Scan for the cell matching the given text and deliver its (X, Y) coordinate at center. 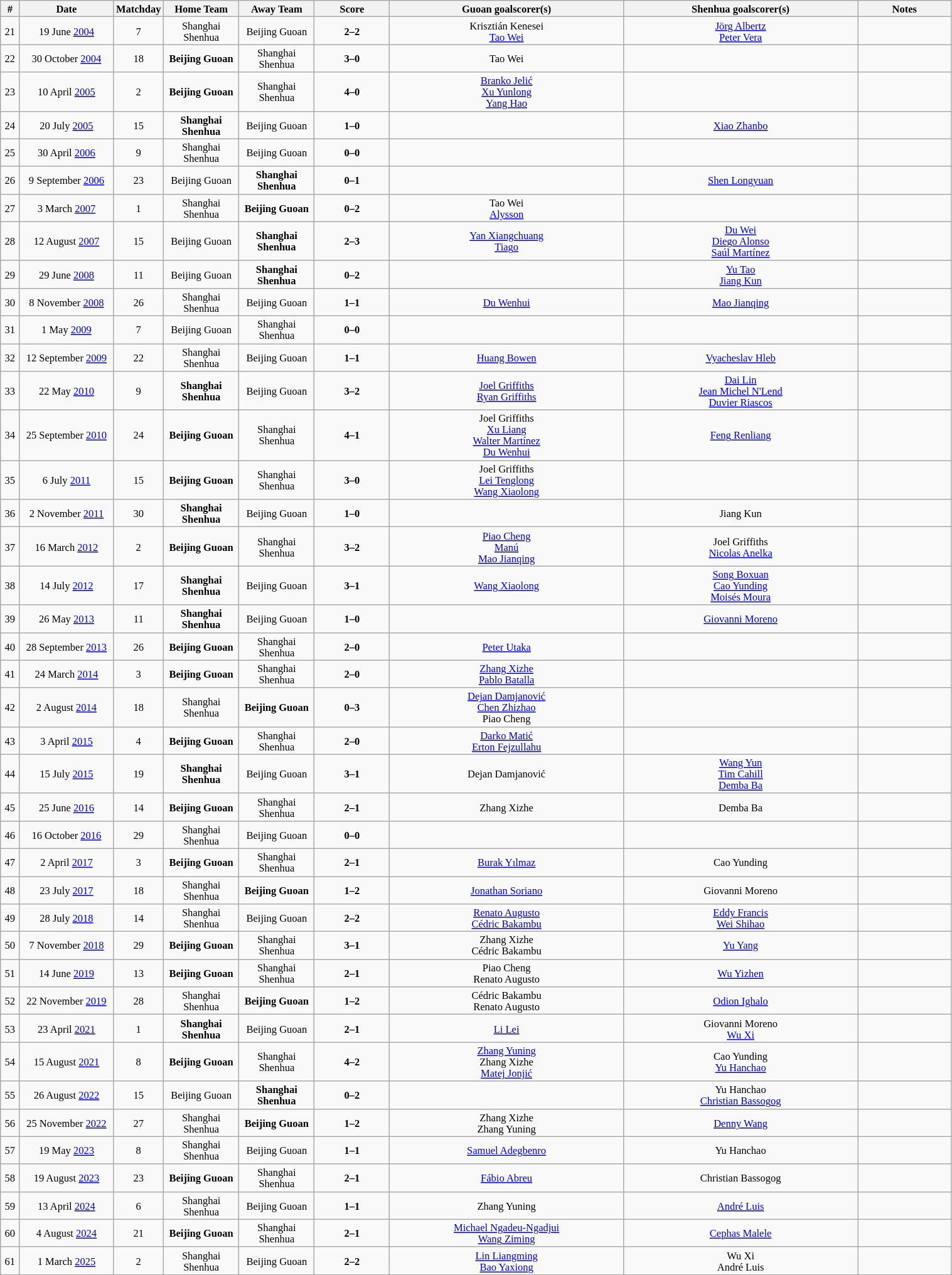
Dai Lin Jean Michel N'Lend Duvier Riascos (741, 391)
Fábio Abreu (507, 1178)
Joel Griffiths Lei Tenglong Wang Xiaolong (507, 480)
Tao Wei Alysson (507, 208)
Jörg Albertz Peter Vera (741, 31)
Michael Ngadeu-Ngadjui Wang Ziming (507, 1233)
Joel Griffiths Xu Liang Walter Martínez Du Wenhui (507, 435)
8 November 2008 (67, 302)
Away Team (277, 9)
1 March 2025 (67, 1261)
19 August 2023 (67, 1178)
Li Lei (507, 1028)
2 November 2011 (67, 513)
51 (10, 973)
3 March 2007 (67, 208)
30 October 2004 (67, 58)
25 September 2010 (67, 435)
Wang Xiaolong (507, 585)
10 April 2005 (67, 92)
14 June 2019 (67, 973)
Denny Wang (741, 1123)
28 July 2018 (67, 918)
24 March 2014 (67, 674)
Vyacheslav Hleb (741, 358)
André Luis (741, 1205)
40 (10, 646)
12 August 2007 (67, 241)
Giovanni Moreno Wu Xi (741, 1028)
Cédric Bakambu Renato Augusto (507, 1001)
17 (139, 585)
Notes (905, 9)
Zhang Yuning (507, 1205)
7 November 2018 (67, 946)
25 November 2022 (67, 1123)
55 (10, 1095)
Yu Tao Jiang Kun (741, 274)
Zhang Xizhe Zhang Yuning (507, 1123)
Zhang Xizhe (507, 807)
44 (10, 774)
6 July 2011 (67, 480)
33 (10, 391)
36 (10, 513)
42 (10, 707)
Feng Renliang (741, 435)
45 (10, 807)
0–3 (352, 707)
19 June 2004 (67, 31)
52 (10, 1001)
31 (10, 329)
54 (10, 1062)
Mao Jianqing (741, 302)
25 (10, 152)
Renato Augusto Cédric Bakambu (507, 918)
19 (139, 774)
4–2 (352, 1062)
Wang Yun Tim Cahill Demba Ba (741, 774)
23 July 2017 (67, 890)
Shen Longyuan (741, 180)
Du Wei Diego Alonso Saúl Martínez (741, 241)
Score (352, 9)
Yan Xiangchuang Tiago (507, 241)
6 (139, 1205)
Matchday (139, 9)
48 (10, 890)
20 July 2005 (67, 125)
28 September 2013 (67, 646)
3 April 2015 (67, 740)
Darko Matić Erton Fejzullahu (507, 740)
25 June 2016 (67, 807)
26 May 2013 (67, 619)
Wu Xi André Luis (741, 1261)
15 July 2015 (67, 774)
16 March 2012 (67, 547)
32 (10, 358)
Yu Hanchao (741, 1150)
2 August 2014 (67, 707)
Jonathan Soriano (507, 890)
29 June 2008 (67, 274)
2 April 2017 (67, 862)
Date (67, 9)
4–1 (352, 435)
Song Boxuan Cao Yunding Moisés Moura (741, 585)
Dejan Damjanović (507, 774)
1 May 2009 (67, 329)
35 (10, 480)
Lin Liangming Bao Yaxiong (507, 1261)
4 August 2024 (67, 1233)
19 May 2023 (67, 1150)
15 August 2021 (67, 1062)
Du Wenhui (507, 302)
Xiao Zhanbo (741, 125)
53 (10, 1028)
9 September 2006 (67, 180)
30 April 2006 (67, 152)
Dejan Damjanović Chen Zhizhao Piao Cheng (507, 707)
0–1 (352, 180)
Joel Griffiths Ryan Griffiths (507, 391)
Jiang Kun (741, 513)
46 (10, 835)
Samuel Adegbenro (507, 1150)
12 September 2009 (67, 358)
Piao Cheng Renato Augusto (507, 973)
26 August 2022 (67, 1095)
Joel Griffiths Nicolas Anelka (741, 547)
Home Team (201, 9)
34 (10, 435)
61 (10, 1261)
Guoan goalscorer(s) (507, 9)
22 May 2010 (67, 391)
37 (10, 547)
47 (10, 862)
4 (139, 740)
4–0 (352, 92)
Wu Yizhen (741, 973)
16 October 2016 (67, 835)
2–3 (352, 241)
Cephas Malele (741, 1233)
Christian Bassogog (741, 1178)
Shenhua goalscorer(s) (741, 9)
Zhang Xizhe Pablo Batalla (507, 674)
Piao Cheng Manú Mao Jianqing (507, 547)
14 July 2012 (67, 585)
Krisztián Kenesei Tao Wei (507, 31)
Cao Yunding (741, 862)
Huang Bowen (507, 358)
Odion Ighalo (741, 1001)
Yu Hanchao Christian Bassogog (741, 1095)
41 (10, 674)
Burak Yılmaz (507, 862)
23 April 2021 (67, 1028)
22 November 2019 (67, 1001)
56 (10, 1123)
38 (10, 585)
Yu Yang (741, 946)
Zhang Yuning Zhang Xizhe Matej Jonjić (507, 1062)
Cao Yunding Yu Hanchao (741, 1062)
13 April 2024 (67, 1205)
# (10, 9)
59 (10, 1205)
49 (10, 918)
Tao Wei (507, 58)
60 (10, 1233)
Zhang Xizhe Cédric Bakambu (507, 946)
13 (139, 973)
39 (10, 619)
50 (10, 946)
Peter Utaka (507, 646)
43 (10, 740)
Eddy Francis Wei Shihao (741, 918)
Demba Ba (741, 807)
57 (10, 1150)
58 (10, 1178)
Branko Jelić Xu Yunlong Yang Hao (507, 92)
